Return [X, Y] of the center of cell containing provided text 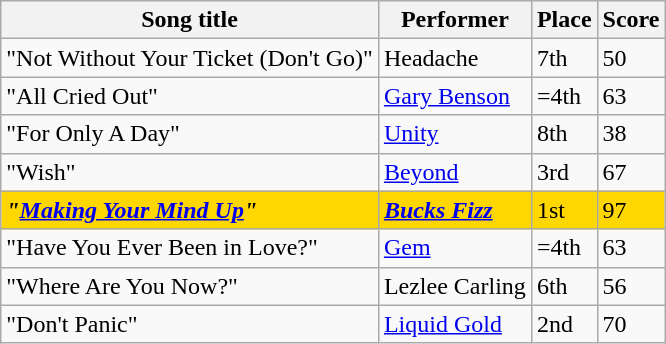
"Making Your Mind Up" [190, 210]
"Have You Ever Been in Love?" [190, 248]
50 [631, 58]
97 [631, 210]
Headache [454, 58]
3rd [564, 172]
70 [631, 324]
Performer [454, 20]
"Don't Panic" [190, 324]
Gem [454, 248]
"Where Are You Now?" [190, 286]
56 [631, 286]
67 [631, 172]
Place [564, 20]
Gary Benson [454, 96]
7th [564, 58]
6th [564, 286]
38 [631, 134]
Liquid Gold [454, 324]
Song title [190, 20]
2nd [564, 324]
"Wish" [190, 172]
"Not Without Your Ticket (Don't Go)" [190, 58]
1st [564, 210]
"For Only A Day" [190, 134]
Score [631, 20]
8th [564, 134]
Bucks Fizz [454, 210]
Unity [454, 134]
Beyond [454, 172]
Lezlee Carling [454, 286]
"All Cried Out" [190, 96]
